Locate the cell with the specified text and output its (X, Y) center coordinate. 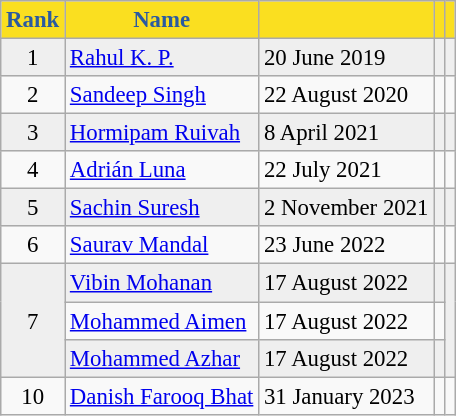
Rahul K. P. (162, 58)
22 July 2021 (346, 170)
4 (33, 170)
Hormipam Ruivah (162, 133)
7 (33, 320)
Rank (33, 20)
22 August 2020 (346, 95)
2 November 2021 (346, 208)
31 January 2023 (346, 396)
Adrián Luna (162, 170)
Vibin Mohanan (162, 283)
Name (162, 20)
Mohammed Aimen (162, 321)
23 June 2022 (346, 245)
20 June 2019 (346, 58)
10 (33, 396)
5 (33, 208)
Mohammed Azhar (162, 358)
3 (33, 133)
1 (33, 58)
Sandeep Singh (162, 95)
8 April 2021 (346, 133)
6 (33, 245)
Saurav Mandal (162, 245)
Danish Farooq Bhat (162, 396)
2 (33, 95)
Sachin Suresh (162, 208)
